From the cell containing the given text, extract its center point as (x, y) coordinate. 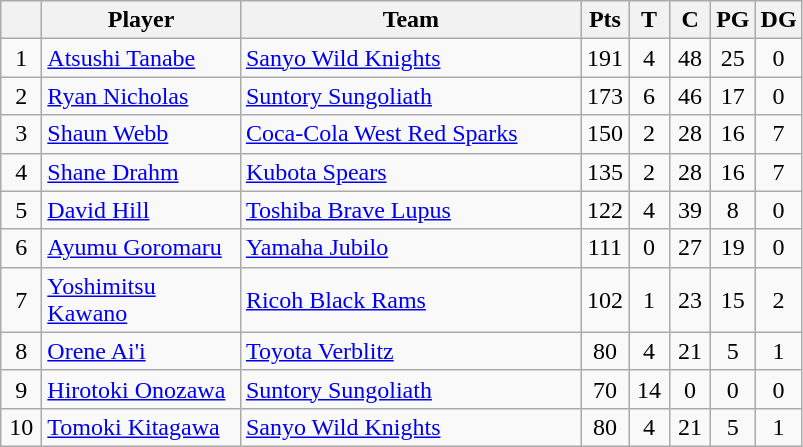
10 (22, 427)
Team (410, 20)
9 (22, 389)
Ricoh Black Rams (410, 300)
46 (690, 96)
70 (604, 389)
Yamaha Jubilo (410, 248)
Toyota Verblitz (410, 351)
111 (604, 248)
Orene Ai'i (142, 351)
Atsushi Tanabe (142, 58)
122 (604, 210)
19 (733, 248)
173 (604, 96)
25 (733, 58)
23 (690, 300)
27 (690, 248)
17 (733, 96)
Tomoki Kitagawa (142, 427)
Toshiba Brave Lupus (410, 210)
Yoshimitsu Kawano (142, 300)
14 (648, 389)
PG (733, 20)
Shane Drahm (142, 172)
Coca-Cola West Red Sparks (410, 134)
Pts (604, 20)
150 (604, 134)
Kubota Spears (410, 172)
48 (690, 58)
15 (733, 300)
39 (690, 210)
C (690, 20)
DG (778, 20)
102 (604, 300)
Player (142, 20)
Ryan Nicholas (142, 96)
135 (604, 172)
Hirotoki Onozawa (142, 389)
David Hill (142, 210)
Ayumu Goromaru (142, 248)
191 (604, 58)
T (648, 20)
Shaun Webb (142, 134)
3 (22, 134)
